Output the [x, y] coordinate of the center of the cell containing the given text.  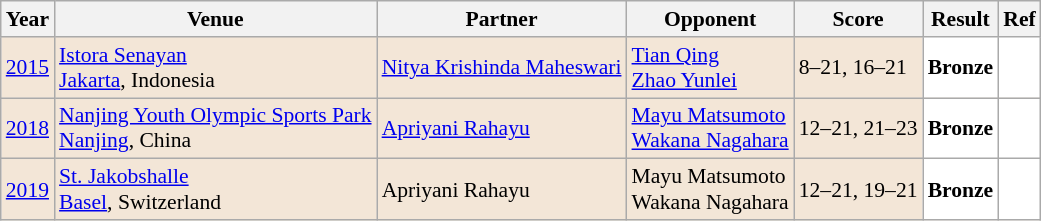
Ref [1019, 19]
12–21, 21–23 [858, 128]
12–21, 19–21 [858, 190]
2018 [28, 128]
Score [858, 19]
2019 [28, 190]
Nitya Krishinda Maheswari [502, 68]
Result [961, 19]
Tian Qing Zhao Yunlei [710, 68]
8–21, 16–21 [858, 68]
St. JakobshalleBasel, Switzerland [216, 190]
Opponent [710, 19]
Partner [502, 19]
Istora SenayanJakarta, Indonesia [216, 68]
Year [28, 19]
Venue [216, 19]
Nanjing Youth Olympic Sports ParkNanjing, China [216, 128]
2015 [28, 68]
